Search for the cell housing the specified text and yield its (X, Y) center coordinate. 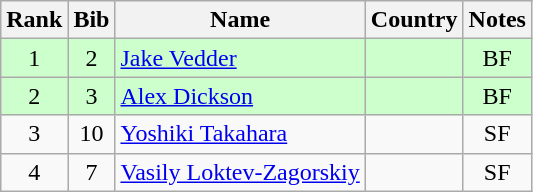
7 (92, 172)
Yoshiki Takahara (240, 134)
Notes (497, 20)
Bib (92, 20)
1 (34, 58)
Name (240, 20)
10 (92, 134)
4 (34, 172)
Vasily Loktev-Zagorskiy (240, 172)
Rank (34, 20)
Alex Dickson (240, 96)
Jake Vedder (240, 58)
Country (414, 20)
